Return (x, y) of the center of cell containing provided text 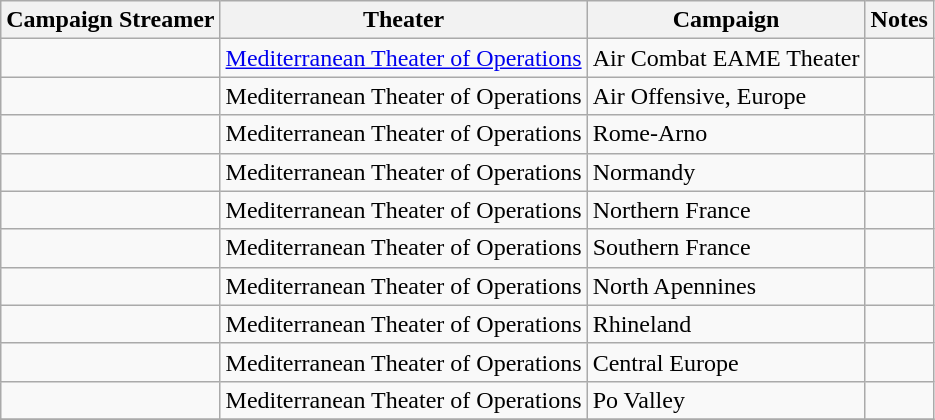
Campaign (726, 20)
Air Offensive, Europe (726, 96)
Po Valley (726, 400)
Southern France (726, 248)
Normandy (726, 172)
Theater (404, 20)
Air Combat EAME Theater (726, 58)
Central Europe (726, 362)
Notes (899, 20)
Rhineland (726, 324)
Rome-Arno (726, 134)
Northern France (726, 210)
North Apennines (726, 286)
Campaign Streamer (110, 20)
